Pinpoint the cell where the given text exists, returning its [X, Y] midpoint coordinate. 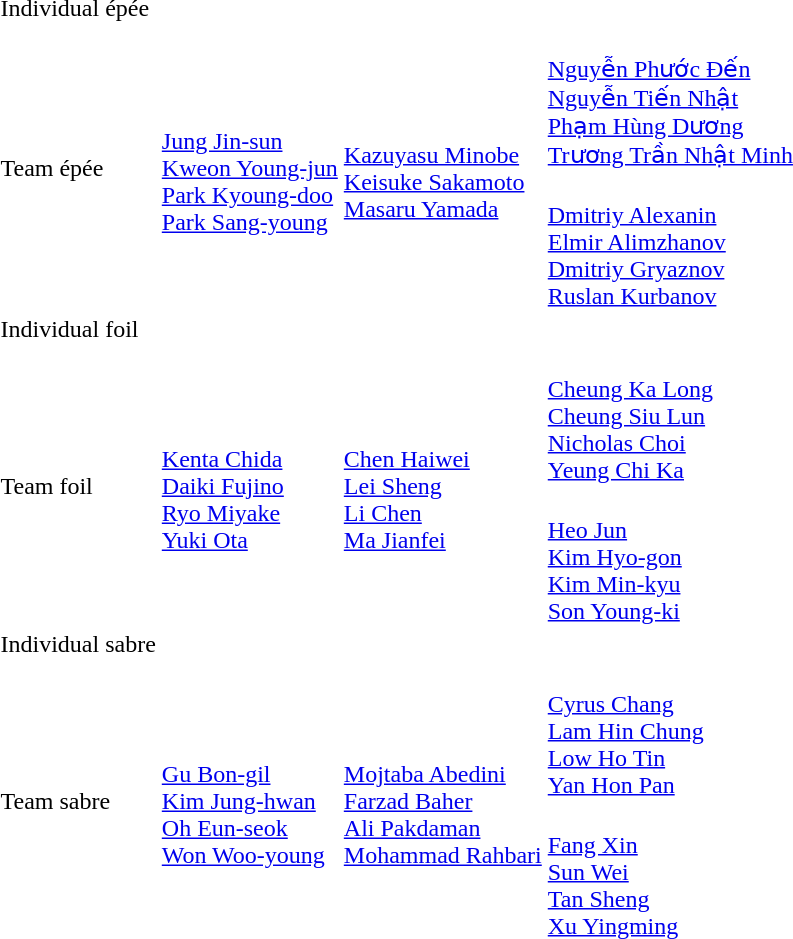
Kenta ChidaDaiki FujinoRyo MiyakeYuki Ota [250, 486]
Kazuyasu MinobeKeisuke SakamotoMasaru Yamada [442, 168]
Jung Jin-sunKweon Young-junPark Kyoung-dooPark Sang-young [250, 168]
Chen HaiweiLei ShengLi ChenMa Jianfei [442, 486]
